Capture the cell that displays the provided text and extract its (x, y) central coordinate. 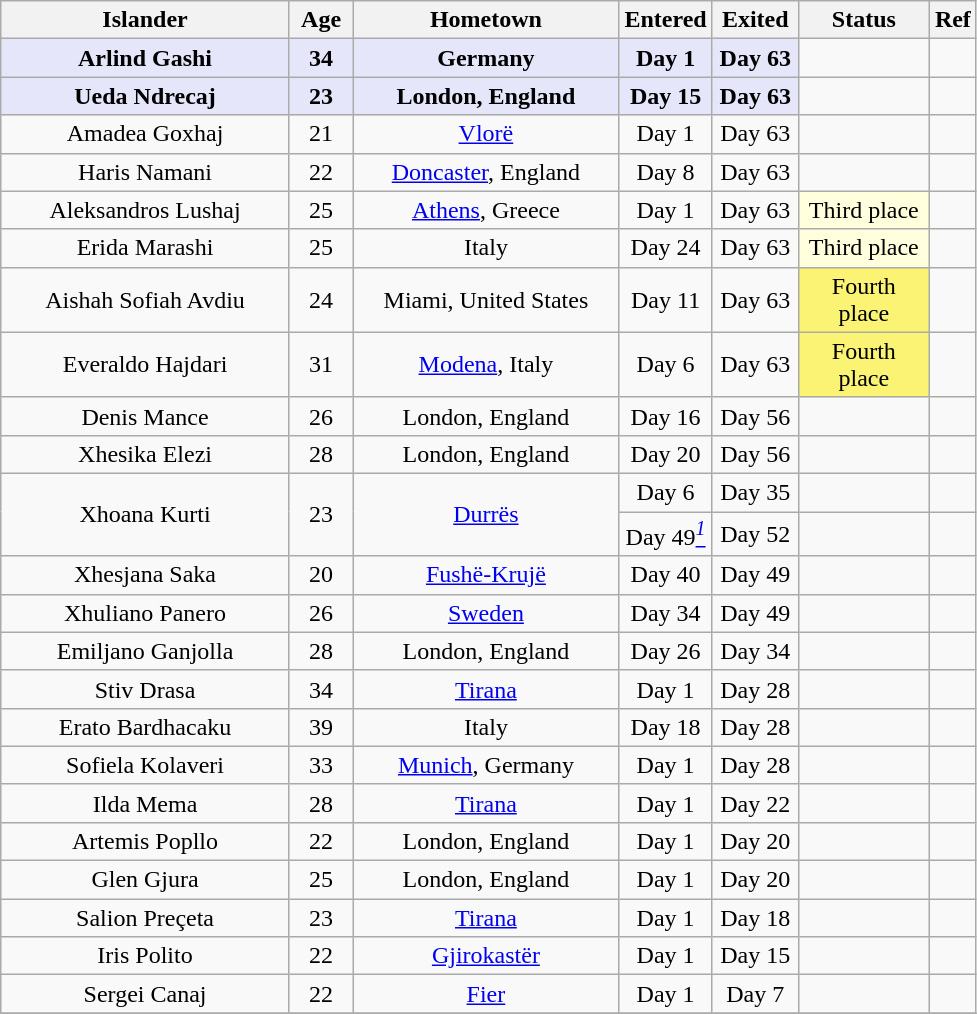
Ilda Mema (146, 803)
20 (321, 575)
Islander (146, 20)
Xhesjana Saka (146, 575)
Day 491 (666, 534)
21 (321, 134)
Ueda Ndrecaj (146, 96)
Stiv Drasa (146, 689)
Day 22 (755, 803)
Artemis Popllo (146, 841)
Miami, United States (486, 300)
Amadea Goxhaj (146, 134)
Day 35 (755, 492)
Gjirokastër (486, 956)
Status (864, 20)
39 (321, 727)
Vlorë (486, 134)
Fier (486, 994)
Day 16 (666, 416)
Exited (755, 20)
Day 26 (666, 651)
Everaldo Hajdari (146, 364)
Denis Mance (146, 416)
Athens, Greece (486, 210)
Modena, Italy (486, 364)
Durrës (486, 514)
24 (321, 300)
Arlind Gashi (146, 58)
Emiljano Ganjolla (146, 651)
Xhesika Elezi (146, 454)
Erato Bardhacaku (146, 727)
Salion Preçeta (146, 918)
Hometown (486, 20)
Doncaster, England (486, 172)
Day 11 (666, 300)
Glen Gjura (146, 880)
33 (321, 765)
Iris Polito (146, 956)
Sergei Canaj (146, 994)
Haris Namani (146, 172)
Day 52 (755, 534)
Germany (486, 58)
Entered (666, 20)
Fushë-Krujë (486, 575)
Munich, Germany (486, 765)
Day 8 (666, 172)
Erida Marashi (146, 248)
Aishah Sofiah Avdiu (146, 300)
Day 40 (666, 575)
Day 7 (755, 994)
Aleksandros Lushaj (146, 210)
Ref (952, 20)
Day 24 (666, 248)
Age (321, 20)
Xhuliano Panero (146, 613)
Xhoana Kurti (146, 514)
Sweden (486, 613)
31 (321, 364)
Sofiela Kolaveri (146, 765)
